Find where the given text appears and provide that cell's center as (X, Y) coordinate. 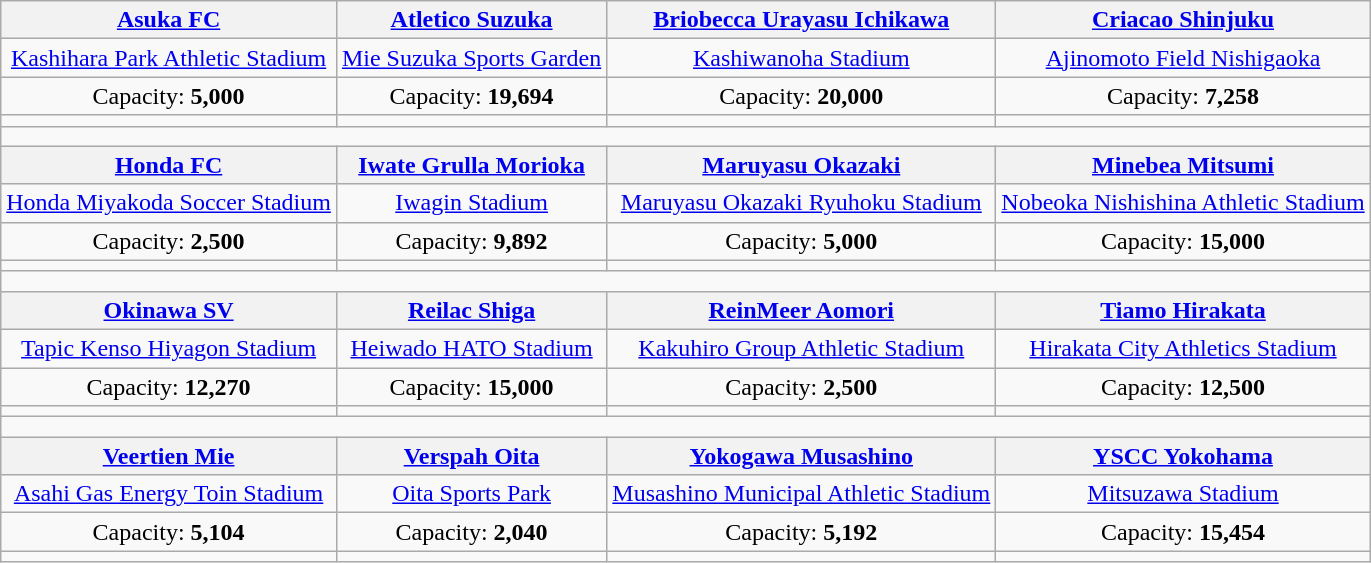
Capacity: 7,258 (1183, 96)
Maruyasu Okazaki (802, 165)
Verspah Oita (471, 456)
Capacity: 15,454 (1183, 532)
Yokogawa Musashino (802, 456)
Kakuhiro Group Athletic Stadium (802, 348)
Veertien Mie (169, 456)
Kashihara Park Athletic Stadium (169, 58)
Okinawa SV (169, 310)
Mie Suzuka Sports Garden (471, 58)
Capacity: 12,270 (169, 387)
Musashino Municipal Athletic Stadium (802, 494)
Mitsuzawa Stadium (1183, 494)
Capacity: 12,500 (1183, 387)
Oita Sports Park (471, 494)
Capacity: 5,104 (169, 532)
Atletico Suzuka (471, 20)
Tapic Kenso Hiyagon Stadium (169, 348)
Iwate Grulla Morioka (471, 165)
Nobeoka Nishishina Athletic Stadium (1183, 203)
Hirakata City Athletics Stadium (1183, 348)
Asuka FC (169, 20)
Capacity: 5,192 (802, 532)
Capacity: 9,892 (471, 241)
Capacity: 2,040 (471, 532)
Kashiwanoha Stadium (802, 58)
Capacity: 19,694 (471, 96)
Criacao Shinjuku (1183, 20)
Reilac Shiga (471, 310)
Asahi Gas Energy Toin Stadium (169, 494)
Ajinomoto Field Nishigaoka (1183, 58)
Iwagin Stadium (471, 203)
Minebea Mitsumi (1183, 165)
Briobecca Urayasu Ichikawa (802, 20)
Honda FC (169, 165)
Heiwado HATO Stadium (471, 348)
Tiamo Hirakata (1183, 310)
ReinMeer Aomori (802, 310)
Maruyasu Okazaki Ryuhoku Stadium (802, 203)
Honda Miyakoda Soccer Stadium (169, 203)
Capacity: 20,000 (802, 96)
YSCC Yokohama (1183, 456)
